Return [X, Y] of the center of cell containing provided text 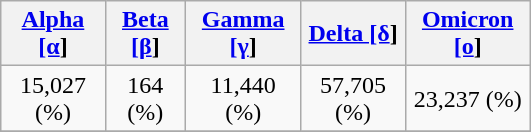
Alpha [α] [53, 34]
Omicron [ο] [468, 34]
15,027 (%) [53, 98]
Delta [δ] [353, 34]
Gamma [γ] [242, 34]
11,440 (%) [242, 98]
23,237 (%) [468, 98]
Beta [β] [145, 34]
57,705 (%) [353, 98]
164 (%) [145, 98]
